Determine the (X, Y) coordinate at the center of the cell enclosing the given text.  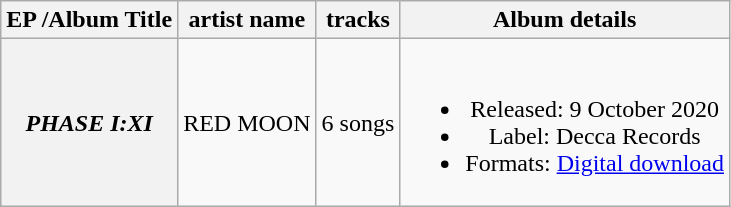
EP /Album Title (90, 20)
artist name (247, 20)
Album details (565, 20)
tracks (358, 20)
6 songs (358, 122)
RED MOON (247, 122)
PHASE I:XI (90, 122)
Released: 9 October 2020Label: Decca RecordsFormats: Digital download (565, 122)
